Capture the cell that displays the provided text and extract its [x, y] central coordinate. 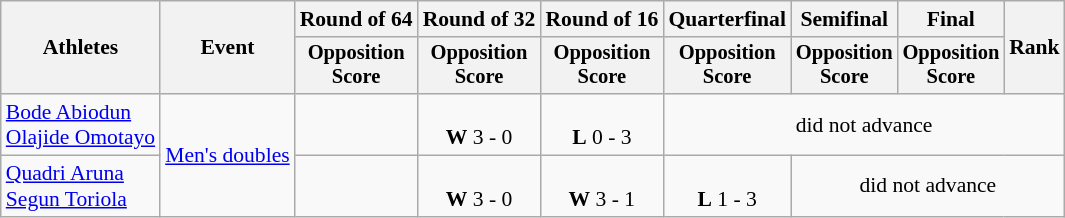
Round of 16 [602, 19]
Final [952, 19]
Athletes [80, 48]
Round of 64 [356, 19]
Rank [1034, 48]
L 0 - 3 [602, 124]
Semifinal [844, 19]
Quadri ArunaSegun Toriola [80, 186]
Men's doubles [228, 155]
W 3 - 1 [602, 186]
Bode AbiodunOlajide Omotayo [80, 124]
Event [228, 48]
Quarterfinal [727, 19]
L 1 - 3 [727, 186]
Round of 32 [480, 19]
